Locate the cell with the specified text and output its [X, Y] center coordinate. 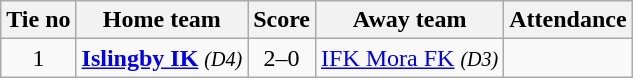
Away team [410, 20]
Score [282, 20]
Attendance [568, 20]
Home team [162, 20]
1 [38, 58]
2–0 [282, 58]
Tie no [38, 20]
IFK Mora FK (D3) [410, 58]
Islingby IK (D4) [162, 58]
